Locate the cell with the specified text and output its (X, Y) center coordinate. 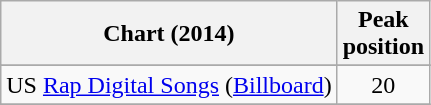
Chart (2014) (169, 34)
Peakposition (383, 34)
20 (383, 85)
US Rap Digital Songs (Billboard) (169, 85)
